Pinpoint the cell where the given text exists, returning its (X, Y) midpoint coordinate. 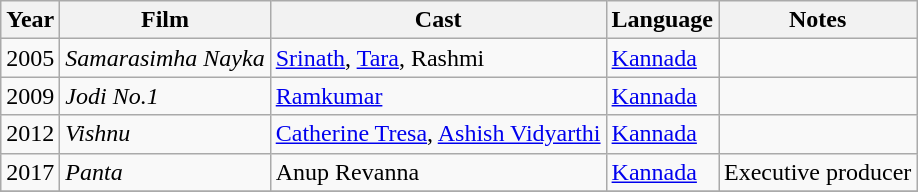
Panta (165, 172)
Notes (817, 20)
2009 (30, 96)
Jodi No.1 (165, 96)
Anup Revanna (438, 172)
Vishnu (165, 134)
Srinath, Tara, Rashmi (438, 58)
Film (165, 20)
2012 (30, 134)
Catherine Tresa, Ashish Vidyarthi (438, 134)
Ramkumar (438, 96)
2005 (30, 58)
Cast (438, 20)
Year (30, 20)
Language (662, 20)
Samarasimha Nayka (165, 58)
2017 (30, 172)
Executive producer (817, 172)
